From the cell containing the given text, extract its center point as [X, Y] coordinate. 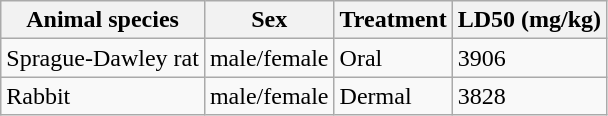
Dermal [393, 96]
Oral [393, 58]
LD50 (mg/kg) [529, 20]
Animal species [103, 20]
Sprague-Dawley rat [103, 58]
Rabbit [103, 96]
3828 [529, 96]
3906 [529, 58]
Sex [269, 20]
Treatment [393, 20]
